Pinpoint the cell where the given text exists, returning its (X, Y) midpoint coordinate. 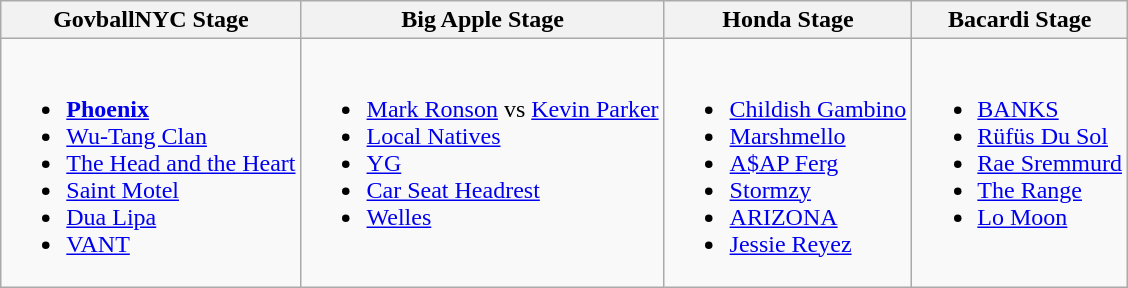
Childish GambinoMarshmelloA$AP FergStormzyARIZONAJessie Reyez (788, 163)
Mark Ronson vs Kevin ParkerLocal NativesYGCar Seat HeadrestWelles (482, 163)
BANKSRüfüs Du SolRae SremmurdThe RangeLo Moon (1020, 163)
GovballNYC Stage (151, 20)
Bacardi Stage (1020, 20)
Big Apple Stage (482, 20)
PhoenixWu-Tang ClanThe Head and the HeartSaint MotelDua LipaVANT (151, 163)
Honda Stage (788, 20)
